Return [x, y] of the center of cell containing provided text 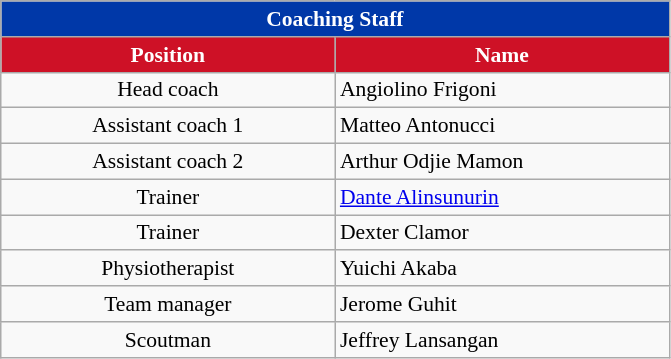
Position [168, 55]
Coaching Staff [335, 19]
Jeffrey Lansangan [502, 340]
Head coach [168, 90]
Physiotherapist [168, 269]
Team manager [168, 304]
Assistant coach 2 [168, 162]
Scoutman [168, 340]
Matteo Antonucci [502, 126]
Assistant coach 1 [168, 126]
Yuichi Akaba [502, 269]
Jerome Guhit [502, 304]
Dexter Clamor [502, 233]
Name [502, 55]
Arthur Odjie Mamon [502, 162]
Angiolino Frigoni [502, 90]
Dante Alinsunurin [502, 197]
